Identify which cell holds the provided text, then report its (X, Y) central coordinate. 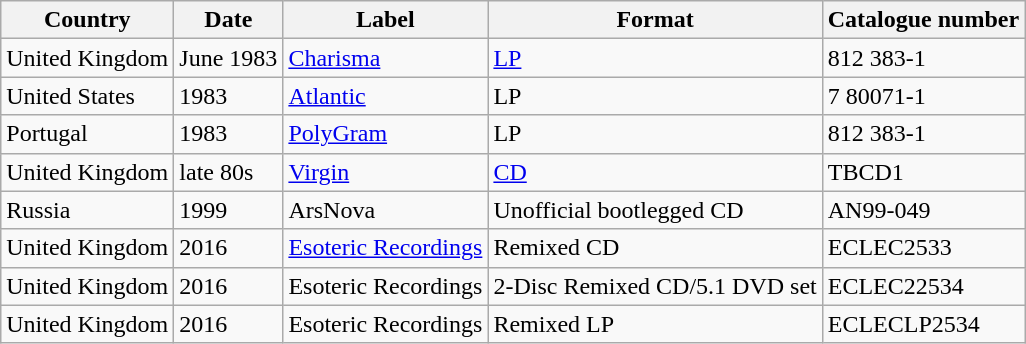
ECLECLP2534 (923, 324)
Format (655, 20)
Date (228, 20)
June 1983 (228, 58)
ECLEC2533 (923, 248)
Russia (88, 210)
Virgin (386, 172)
AN99-049 (923, 210)
Catalogue number (923, 20)
ECLEC22534 (923, 286)
United States (88, 96)
Label (386, 20)
TBCD1 (923, 172)
late 80s (228, 172)
2-Disc Remixed CD/5.1 DVD set (655, 286)
Charisma (386, 58)
1999 (228, 210)
Remixed CD (655, 248)
Remixed LP (655, 324)
Country (88, 20)
Portugal (88, 134)
CD (655, 172)
PolyGram (386, 134)
Unofficial bootlegged CD (655, 210)
7 80071-1 (923, 96)
Atlantic (386, 96)
ArsNova (386, 210)
